Provide the (x, y) coordinate of the cell's center where the given text is located.  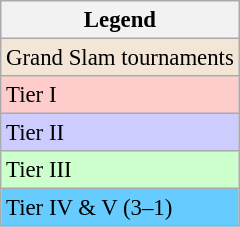
Tier IV & V (3–1) (120, 208)
Legend (120, 20)
Grand Slam tournaments (120, 58)
Tier III (120, 170)
Tier I (120, 95)
Tier II (120, 133)
